Detect which cell encompasses the target text, then output its (x, y) center coordinate. 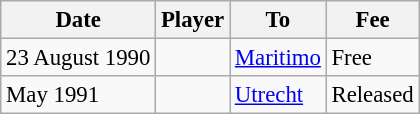
Free (372, 58)
Released (372, 95)
Fee (372, 20)
23 August 1990 (78, 58)
To (278, 20)
Date (78, 20)
Player (193, 20)
Utrecht (278, 95)
May 1991 (78, 95)
Maritimo (278, 58)
